Scan for the cell matching the given text and deliver its (x, y) coordinate at center. 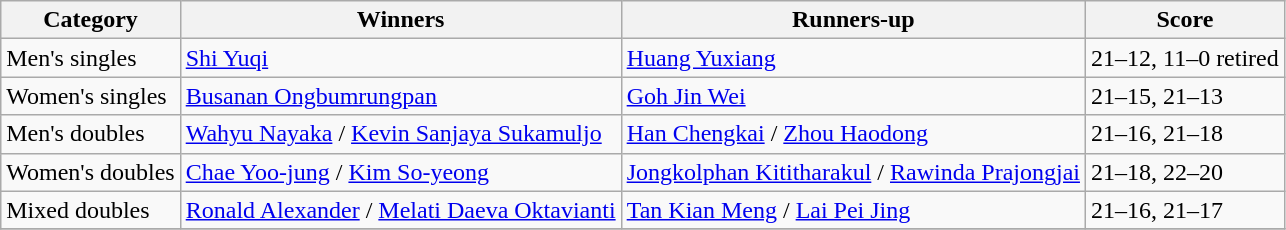
Tan Kian Meng / Lai Pei Jing (853, 210)
Category (90, 20)
Men's doubles (90, 134)
Jongkolphan Kititharakul / Rawinda Prajongjai (853, 172)
Winners (400, 20)
Busanan Ongbumrungpan (400, 96)
21–16, 21–18 (1184, 134)
Women's singles (90, 96)
Men's singles (90, 58)
21–15, 21–13 (1184, 96)
Mixed doubles (90, 210)
Runners-up (853, 20)
Wahyu Nayaka / Kevin Sanjaya Sukamuljo (400, 134)
Huang Yuxiang (853, 58)
21–18, 22–20 (1184, 172)
Chae Yoo-jung / Kim So-yeong (400, 172)
Goh Jin Wei (853, 96)
Ronald Alexander / Melati Daeva Oktavianti (400, 210)
21–16, 21–17 (1184, 210)
Shi Yuqi (400, 58)
Women's doubles (90, 172)
21–12, 11–0 retired (1184, 58)
Score (1184, 20)
Han Chengkai / Zhou Haodong (853, 134)
